Locate the cell with the specified text and output its [x, y] center coordinate. 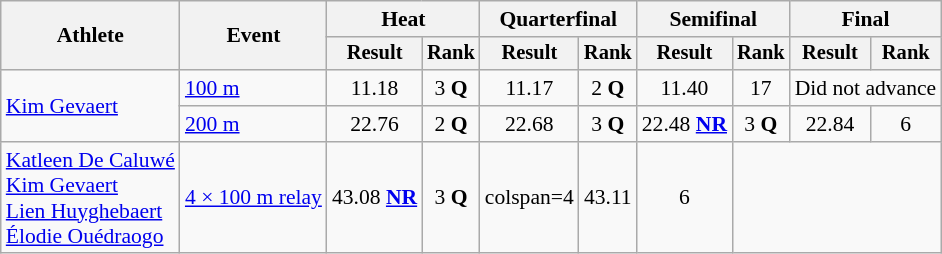
4 × 100 m relay [254, 198]
22.48 NR [684, 124]
Did not advance [866, 88]
Quarterfinal [558, 19]
Kim Gevaert [90, 106]
Semifinal [714, 19]
17 [761, 88]
Event [254, 36]
Katleen De CaluwéKim GevaertLien HuyghebaertÉlodie Ouédraogo [90, 198]
22.84 [830, 124]
colspan=4 [530, 198]
43.08 NR [374, 198]
43.11 [608, 198]
Athlete [90, 36]
11.18 [374, 88]
11.40 [684, 88]
Final [866, 19]
200 m [254, 124]
22.76 [374, 124]
Heat [404, 19]
100 m [254, 88]
22.68 [530, 124]
11.17 [530, 88]
